Find where the given text appears and provide that cell's center as [X, Y] coordinate. 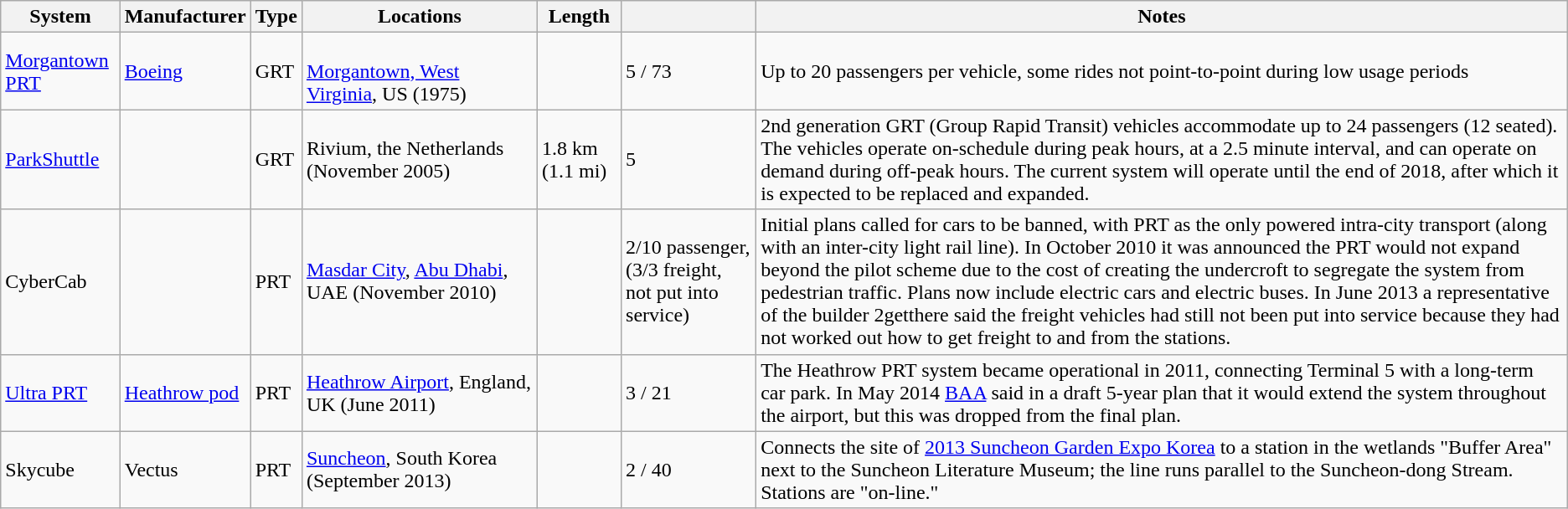
Morgantown PRT [60, 71]
2/10 passenger, (3/3 freight, not put into service) [689, 281]
Suncheon, South Korea (September 2013) [419, 470]
Ultra PRT [60, 393]
CyberCab [60, 281]
System [60, 17]
ParkShuttle [60, 159]
Masdar City, Abu Dhabi, UAE (November 2010) [419, 281]
Manufacturer [185, 17]
Skycube [60, 470]
3 / 21 [689, 393]
5 [689, 159]
1.8 km (1.1 mi) [579, 159]
Heathrow Airport, England, UK (June 2011) [419, 393]
2 / 40 [689, 470]
Morgantown, West Virginia, US (1975) [419, 71]
5 / 73 [689, 71]
Length [579, 17]
Rivium, the Netherlands (November 2005) [419, 159]
Up to 20 passengers per vehicle, some rides not point-to-point during low usage periods [1163, 71]
Type [276, 17]
Heathrow pod [185, 393]
Vectus [185, 470]
Notes [1163, 17]
Locations [419, 17]
Boeing [185, 71]
